From the cell containing the given text, extract its center point as (x, y) coordinate. 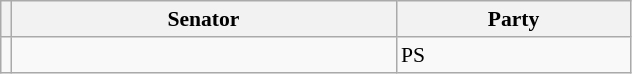
PS (514, 55)
Party (514, 19)
Senator (204, 19)
